Identify which cell holds the provided text, then report its (X, Y) central coordinate. 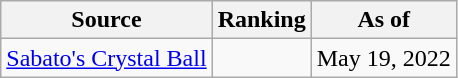
May 19, 2022 (384, 58)
As of (384, 20)
Source (106, 20)
Sabato's Crystal Ball (106, 58)
Ranking (262, 20)
